From the cell containing the given text, extract its center point as (x, y) coordinate. 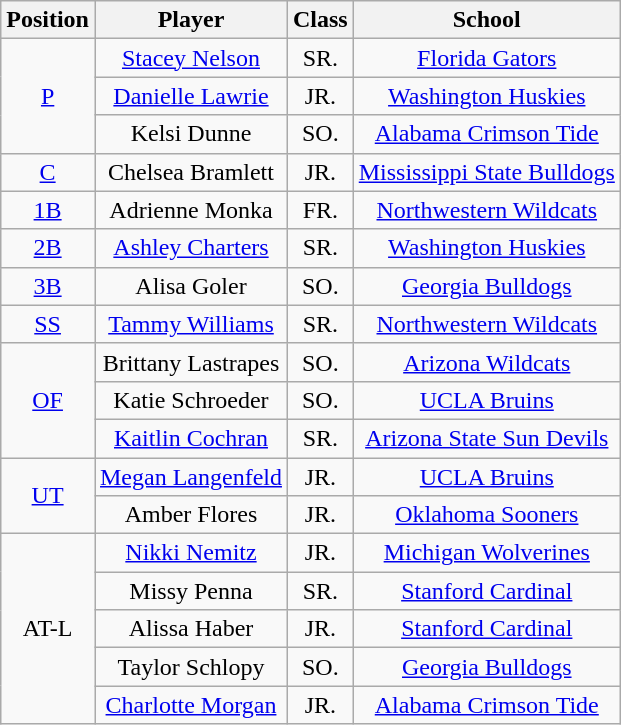
Amber Flores (190, 515)
Stacey Nelson (190, 58)
Danielle Lawrie (190, 96)
Alisa Goler (190, 286)
Kelsi Dunne (190, 134)
School (486, 20)
Taylor Schlopy (190, 667)
Arizona Wildcats (486, 362)
Position (48, 20)
SS (48, 324)
1B (48, 210)
C (48, 172)
Missy Penna (190, 591)
UT (48, 496)
Michigan Wolverines (486, 553)
Class (320, 20)
OF (48, 400)
Arizona State Sun Devils (486, 438)
Brittany Lastrapes (190, 362)
Nikki Nemitz (190, 553)
AT-L (48, 629)
FR. (320, 210)
Katie Schroeder (190, 400)
Tammy Williams (190, 324)
P (48, 96)
Ashley Charters (190, 248)
Charlotte Morgan (190, 705)
Kaitlin Cochran (190, 438)
Florida Gators (486, 58)
Player (190, 20)
Chelsea Bramlett (190, 172)
Adrienne Monka (190, 210)
Alissa Haber (190, 629)
Mississippi State Bulldogs (486, 172)
3B (48, 286)
2B (48, 248)
Megan Langenfeld (190, 477)
Oklahoma Sooners (486, 515)
